Return (x, y) of the center of cell containing provided text 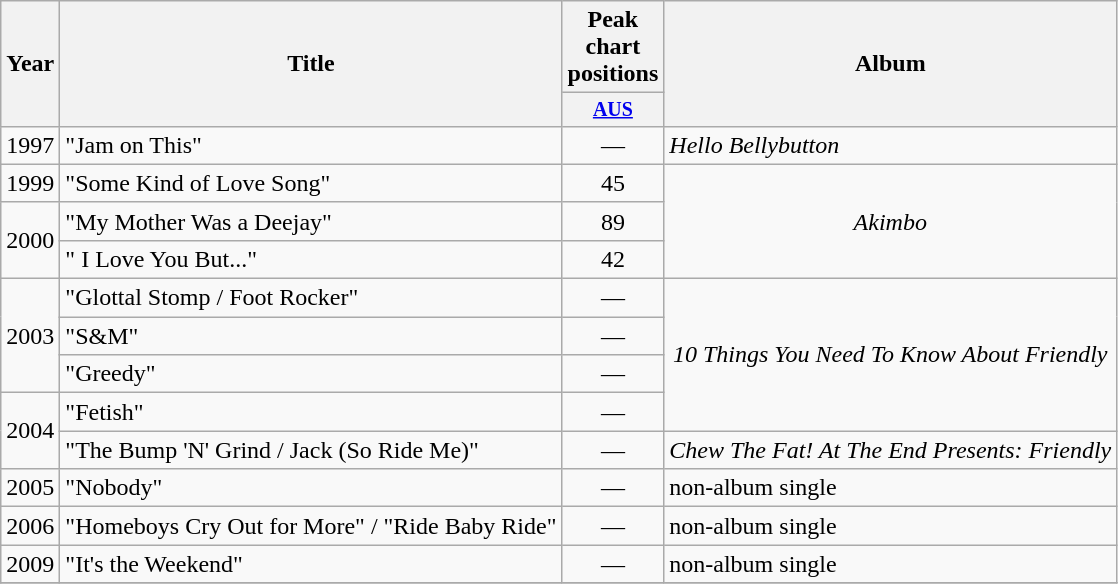
" I Love You But..." (311, 259)
10 Things You Need To Know About Friendly (890, 355)
"Some Kind of Love Song" (311, 183)
Album (890, 64)
2000 (30, 240)
1997 (30, 145)
"Homeboys Cry Out for More" / "Ride Baby Ride" (311, 526)
Peak chart positions (613, 47)
45 (613, 183)
"Jam on This" (311, 145)
"It's the Weekend" (311, 564)
"My Mother Was a Deejay" (311, 221)
2006 (30, 526)
89 (613, 221)
"Nobody" (311, 488)
Akimbo (890, 221)
2004 (30, 431)
2005 (30, 488)
2003 (30, 336)
1999 (30, 183)
"Greedy" (311, 374)
42 (613, 259)
Chew The Fat! At The End Presents: Friendly (890, 450)
2009 (30, 564)
"The Bump 'N' Grind / Jack (So Ride Me)" (311, 450)
"Glottal Stomp / Foot Rocker" (311, 298)
AUS (613, 110)
Year (30, 64)
"Fetish" (311, 412)
"S&M" (311, 336)
Title (311, 64)
Hello Bellybutton (890, 145)
